Capture the cell that displays the provided text and extract its (X, Y) central coordinate. 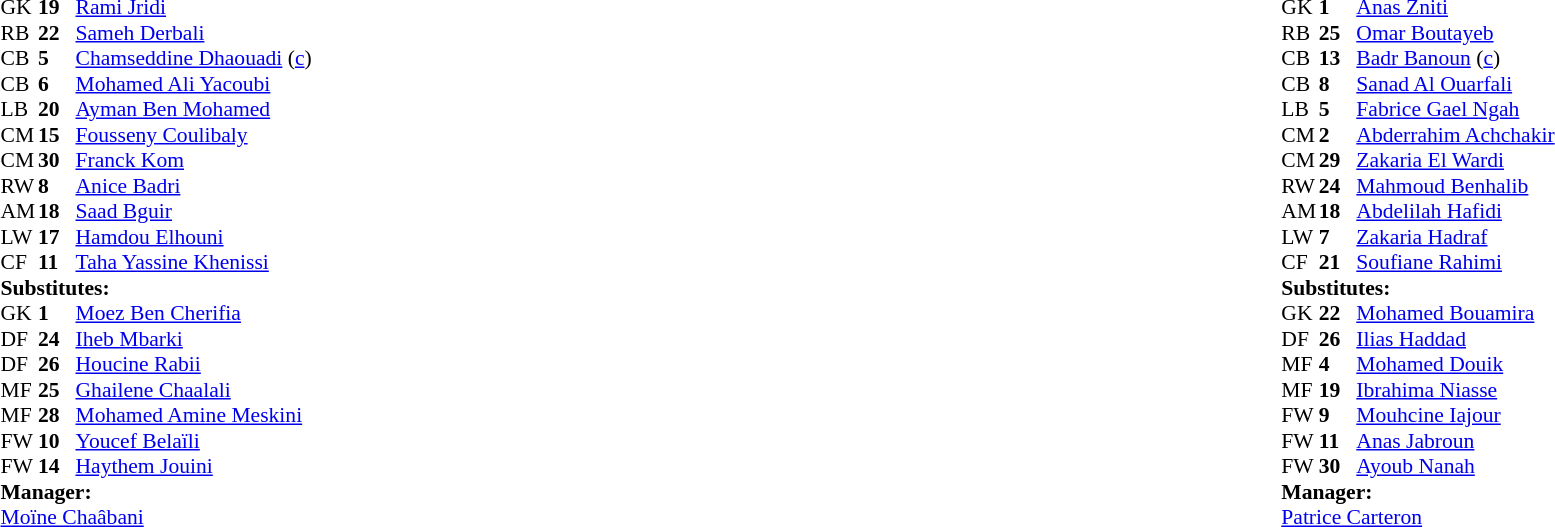
2 (1338, 135)
Badr Banoun (c) (1455, 59)
Omar Boutayeb (1455, 33)
Mohamed Douik (1455, 365)
14 (57, 467)
10 (57, 441)
Abdelilah Hafidi (1455, 211)
Ibrahima Niasse (1455, 390)
Fabrice Gael Ngah (1455, 109)
4 (1338, 365)
Taha Yassine Khenissi (194, 263)
Fousseny Coulibaly (194, 135)
Ayman Ben Mohamed (194, 109)
Ayoub Nanah (1455, 467)
Saad Bguir (194, 211)
17 (57, 237)
Chamseddine Dhaouadi (c) (194, 59)
Abderrahim Achchakir (1455, 135)
Houcine Rabii (194, 365)
Mohamed Amine Meskini (194, 415)
Mohamed Bouamira (1455, 313)
Iheb Mbarki (194, 339)
Sanad Al Ouarfali (1455, 84)
28 (57, 415)
Ilias Haddad (1455, 339)
20 (57, 109)
Ghailene Chaalali (194, 390)
Mahmoud Benhalib (1455, 186)
Haythem Jouini (194, 467)
13 (1338, 59)
19 (1338, 390)
Zakaria Hadraf (1455, 237)
Moez Ben Cherifia (194, 313)
6 (57, 84)
Soufiane Rahimi (1455, 263)
Mohamed Ali Yacoubi (194, 84)
Franck Kom (194, 161)
9 (1338, 415)
15 (57, 135)
29 (1338, 161)
1 (57, 313)
Hamdou Elhouni (194, 237)
Anice Badri (194, 186)
Anas Jabroun (1455, 441)
7 (1338, 237)
Zakaria El Wardi (1455, 161)
21 (1338, 263)
Mouhcine Iajour (1455, 415)
Sameh Derbali (194, 33)
Youcef Belaïli (194, 441)
